Find where the given text appears and provide that cell's center as (x, y) coordinate. 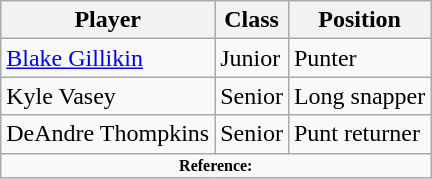
Kyle Vasey (108, 96)
Punter (359, 58)
Reference: (216, 165)
Position (359, 20)
Class (252, 20)
DeAndre Thompkins (108, 134)
Junior (252, 58)
Player (108, 20)
Long snapper (359, 96)
Punt returner (359, 134)
Blake Gillikin (108, 58)
